For the text-containing cell, return its midpoint in [x, y] coordinate format. 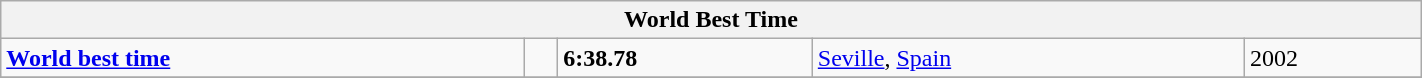
World best time [263, 58]
World Best Time [711, 20]
6:38.78 [686, 58]
Seville, Spain [1028, 58]
2002 [1332, 58]
